Capture the cell that displays the provided text and extract its (X, Y) central coordinate. 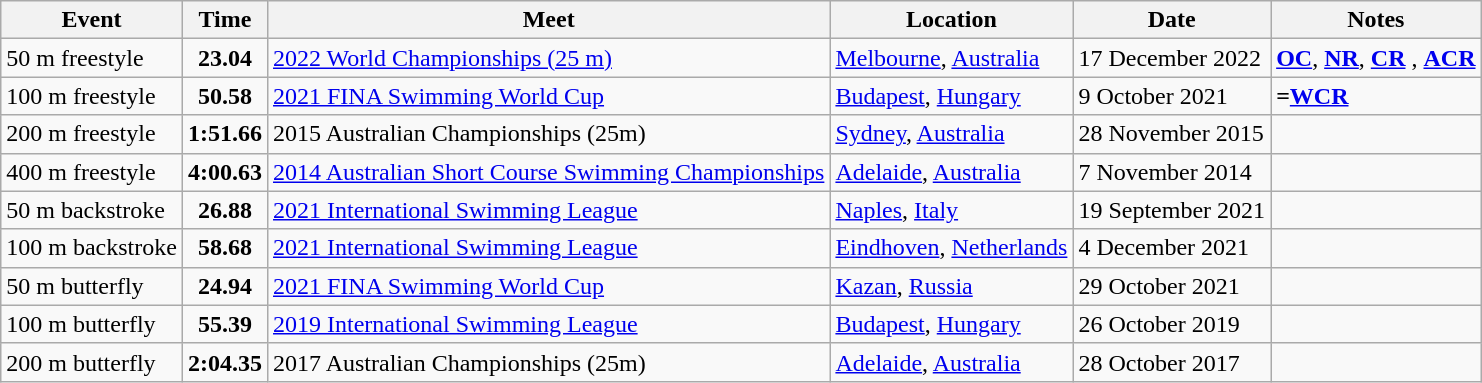
55.39 (224, 324)
100 m freestyle (92, 96)
19 September 2021 (1172, 210)
9 October 2021 (1172, 96)
100 m backstroke (92, 248)
1:51.66 (224, 134)
50 m backstroke (92, 210)
2022 World Championships (25 m) (548, 58)
200 m butterfly (92, 362)
Melbourne, Australia (952, 58)
50 m butterfly (92, 286)
Sydney, Australia (952, 134)
7 November 2014 (1172, 172)
4:00.63 (224, 172)
28 November 2015 (1172, 134)
4 December 2021 (1172, 248)
26 October 2019 (1172, 324)
29 October 2021 (1172, 286)
Notes (1376, 20)
17 December 2022 (1172, 58)
Location (952, 20)
28 October 2017 (1172, 362)
Date (1172, 20)
Naples, Italy (952, 210)
Event (92, 20)
2017 Australian Championships (25m) (548, 362)
50 m freestyle (92, 58)
2019 International Swimming League (548, 324)
Eindhoven, Netherlands (952, 248)
58.68 (224, 248)
23.04 (224, 58)
=WCR (1376, 96)
200 m freestyle (92, 134)
2014 Australian Short Course Swimming Championships (548, 172)
Time (224, 20)
26.88 (224, 210)
50.58 (224, 96)
Kazan, Russia (952, 286)
2015 Australian Championships (25m) (548, 134)
OC, NR, CR , ACR (1376, 58)
100 m butterfly (92, 324)
2:04.35 (224, 362)
400 m freestyle (92, 172)
24.94 (224, 286)
Meet (548, 20)
